Detect which cell encompasses the target text, then output its [x, y] center coordinate. 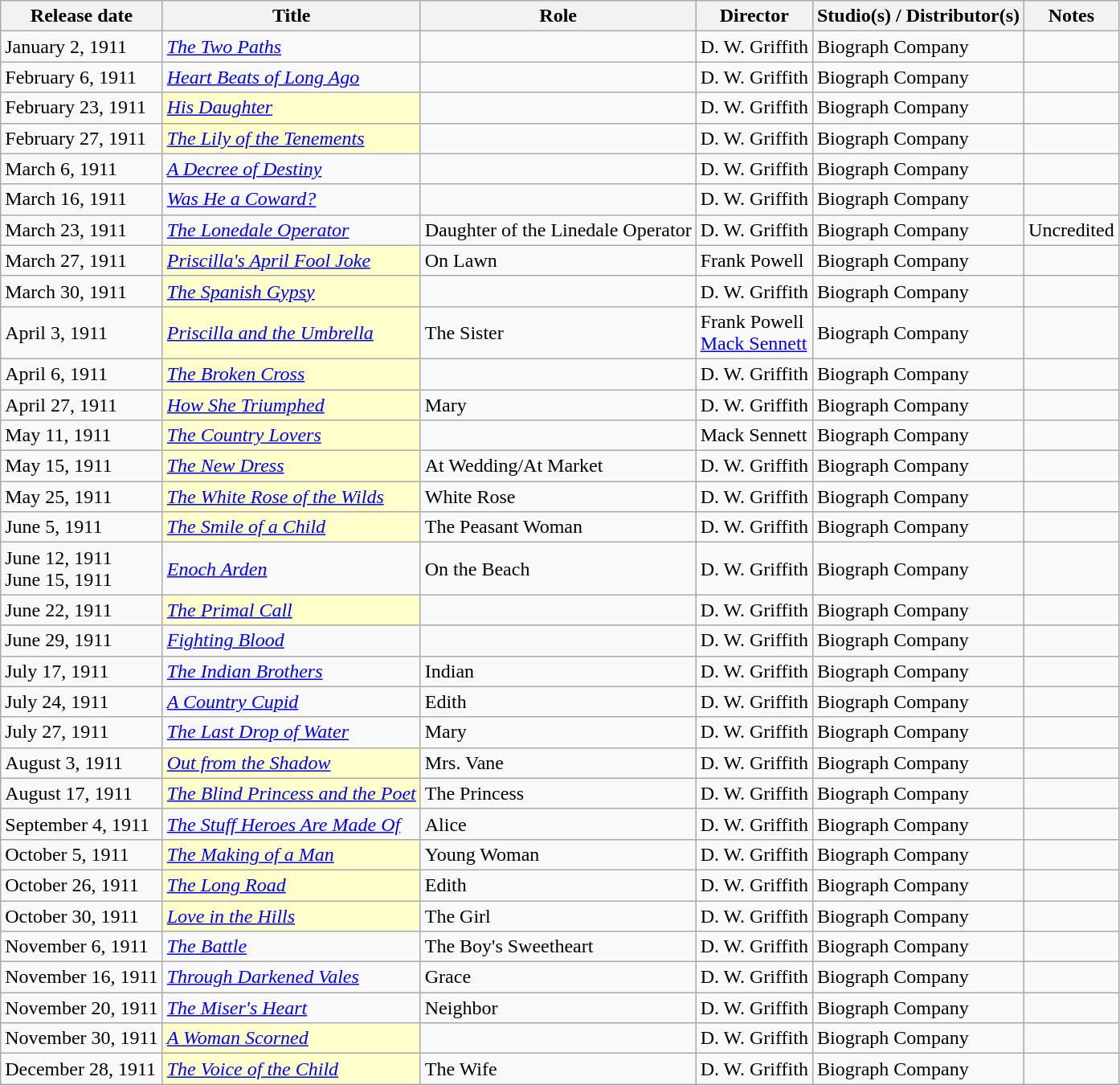
January 2, 1911 [82, 47]
July 24, 1911 [82, 702]
The Smile of a Child [291, 527]
The Making of a Man [291, 854]
The White Rose of the Wilds [291, 497]
A Decree of Destiny [291, 169]
Indian [558, 671]
Priscilla and the Umbrella [291, 333]
Was He a Coward? [291, 199]
The Lonedale Operator [291, 230]
On the Beach [558, 569]
February 23, 1911 [82, 108]
July 27, 1911 [82, 732]
March 30, 1911 [82, 291]
March 6, 1911 [82, 169]
June 5, 1911 [82, 527]
The Sister [558, 333]
The Country Lovers [291, 436]
The Battle [291, 947]
October 30, 1911 [82, 915]
Uncredited [1072, 230]
A Woman Scorned [291, 1038]
Daughter of the Linedale Operator [558, 230]
White Rose [558, 497]
Enoch Arden [291, 569]
Mack Sennett [754, 436]
November 16, 1911 [82, 977]
Priscilla's April Fool Joke [291, 260]
The Spanish Gypsy [291, 291]
April 27, 1911 [82, 404]
Mrs. Vane [558, 763]
Frank Powell [754, 260]
The Wife [558, 1069]
February 27, 1911 [82, 138]
Neighbor [558, 1008]
His Daughter [291, 108]
Release date [82, 16]
How She Triumphed [291, 404]
October 5, 1911 [82, 854]
Alice [558, 824]
On Lawn [558, 260]
March 27, 1911 [82, 260]
November 6, 1911 [82, 947]
October 26, 1911 [82, 885]
June 12, 1911 June 15, 1911 [82, 569]
April 3, 1911 [82, 333]
Heart Beats of Long Ago [291, 77]
The Boy's Sweetheart [558, 947]
Through Darkened Vales [291, 977]
September 4, 1911 [82, 824]
June 22, 1911 [82, 610]
May 11, 1911 [82, 436]
The Primal Call [291, 610]
April 6, 1911 [82, 374]
At Wedding/At Market [558, 466]
August 3, 1911 [82, 763]
The New Dress [291, 466]
June 29, 1911 [82, 641]
Director [754, 16]
Role [558, 16]
December 28, 1911 [82, 1069]
The Last Drop of Water [291, 732]
March 23, 1911 [82, 230]
A Country Cupid [291, 702]
Fighting Blood [291, 641]
July 17, 1911 [82, 671]
The Two Paths [291, 47]
The Girl [558, 915]
The Voice of the Child [291, 1069]
November 30, 1911 [82, 1038]
March 16, 1911 [82, 199]
Notes [1072, 16]
Frank Powell Mack Sennett [754, 333]
The Long Road [291, 885]
Out from the Shadow [291, 763]
Young Woman [558, 854]
The Stuff Heroes Are Made Of [291, 824]
August 17, 1911 [82, 793]
The Peasant Woman [558, 527]
The Lily of the Tenements [291, 138]
The Broken Cross [291, 374]
Title [291, 16]
Studio(s) / Distributor(s) [918, 16]
May 25, 1911 [82, 497]
The Princess [558, 793]
November 20, 1911 [82, 1008]
Grace [558, 977]
The Blind Princess and the Poet [291, 793]
Love in the Hills [291, 915]
February 6, 1911 [82, 77]
The Indian Brothers [291, 671]
The Miser's Heart [291, 1008]
May 15, 1911 [82, 466]
